Scan for the cell matching the given text and deliver its [x, y] coordinate at center. 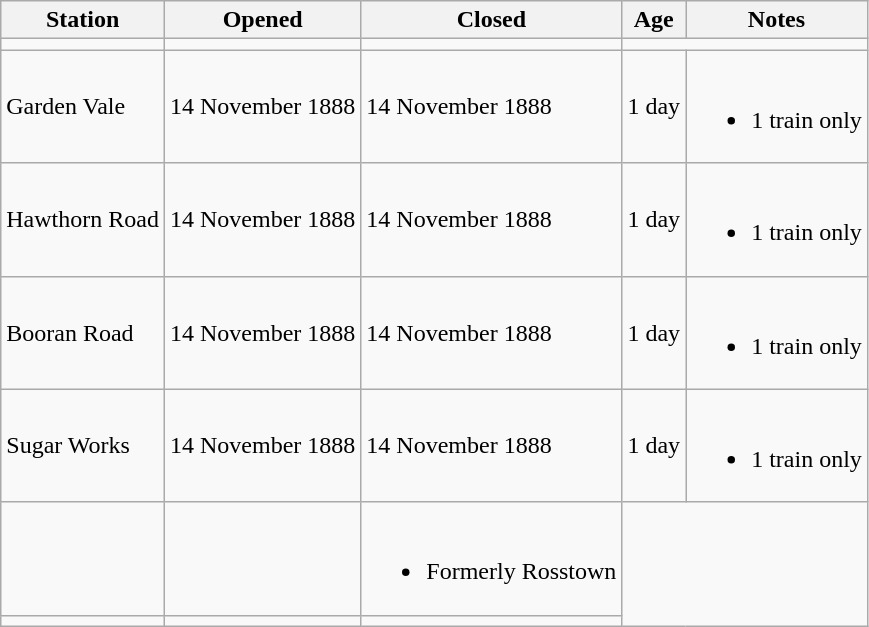
Booran Road [83, 332]
Garden Vale [83, 106]
Closed [492, 20]
Sugar Works [83, 446]
Hawthorn Road [83, 220]
Age [654, 20]
Opened [262, 20]
Notes [777, 20]
Formerly Rosstown [492, 558]
Station [83, 20]
